Identify which cell holds the provided text, then report its (x, y) central coordinate. 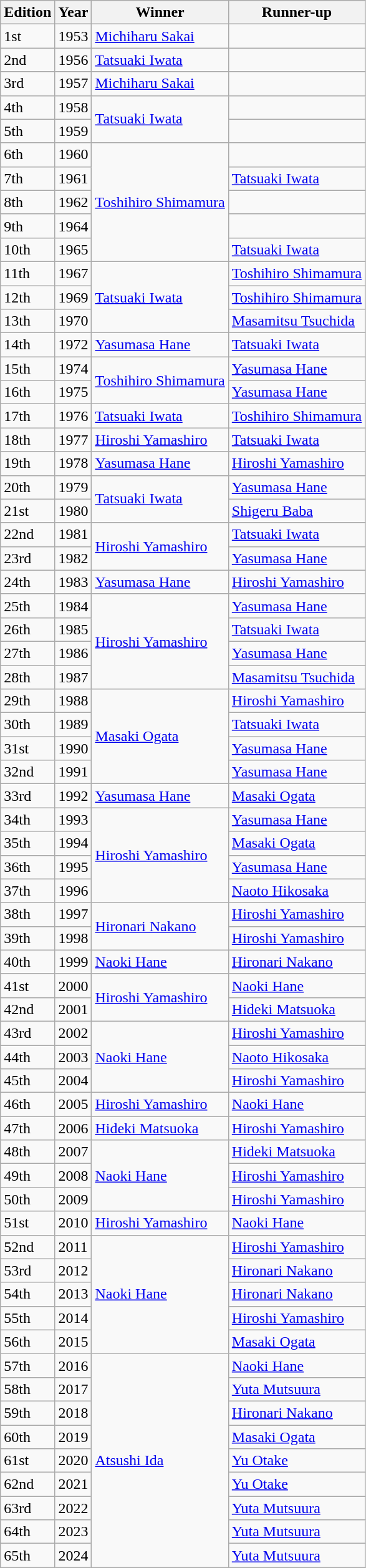
4th (27, 107)
40th (27, 962)
64th (27, 1532)
2nd (27, 60)
24th (27, 582)
1981 (74, 535)
2001 (74, 1009)
8th (27, 202)
50th (27, 1199)
20th (27, 487)
56th (27, 1342)
32nd (27, 772)
2010 (74, 1223)
1969 (74, 298)
2004 (74, 1081)
1972 (74, 345)
9th (27, 226)
1982 (74, 558)
1992 (74, 796)
52nd (27, 1247)
1977 (74, 440)
33rd (27, 796)
22nd (27, 535)
26th (27, 629)
23rd (27, 558)
1956 (74, 60)
7th (27, 178)
1962 (74, 202)
2005 (74, 1105)
17th (27, 416)
1967 (74, 273)
2017 (74, 1389)
1986 (74, 653)
45th (27, 1081)
2019 (74, 1436)
1961 (74, 178)
65th (27, 1556)
1996 (74, 891)
1987 (74, 677)
2013 (74, 1294)
1959 (74, 131)
47th (27, 1128)
5th (27, 131)
1984 (74, 606)
2011 (74, 1247)
Edition (27, 12)
1960 (74, 155)
43rd (27, 1033)
42nd (27, 1009)
2018 (74, 1413)
63rd (27, 1508)
53rd (27, 1270)
1991 (74, 772)
30th (27, 725)
2007 (74, 1152)
11th (27, 273)
12th (27, 298)
13th (27, 321)
1980 (74, 511)
Atsushi Ida (160, 1461)
51st (27, 1223)
6th (27, 155)
3rd (27, 84)
Shigeru Baba (297, 511)
14th (27, 345)
2003 (74, 1057)
2022 (74, 1508)
31st (27, 748)
2015 (74, 1342)
58th (27, 1389)
2009 (74, 1199)
1975 (74, 392)
25th (27, 606)
62nd (27, 1484)
37th (27, 891)
1997 (74, 914)
1953 (74, 36)
54th (27, 1294)
1983 (74, 582)
59th (27, 1413)
18th (27, 440)
41st (27, 985)
1985 (74, 629)
15th (27, 369)
60th (27, 1436)
19th (27, 463)
1974 (74, 369)
1958 (74, 107)
21st (27, 511)
2024 (74, 1556)
2016 (74, 1365)
28th (27, 677)
Year (74, 12)
35th (27, 843)
Winner (160, 12)
1st (27, 36)
16th (27, 392)
57th (27, 1365)
61st (27, 1461)
10th (27, 249)
48th (27, 1152)
1988 (74, 701)
1994 (74, 843)
2021 (74, 1484)
2002 (74, 1033)
49th (27, 1176)
2014 (74, 1318)
1990 (74, 748)
1965 (74, 249)
55th (27, 1318)
1964 (74, 226)
1976 (74, 416)
36th (27, 867)
2020 (74, 1461)
1978 (74, 463)
1970 (74, 321)
1993 (74, 820)
2012 (74, 1270)
2023 (74, 1532)
2008 (74, 1176)
1979 (74, 487)
1989 (74, 725)
1998 (74, 938)
34th (27, 820)
46th (27, 1105)
44th (27, 1057)
29th (27, 701)
27th (27, 653)
38th (27, 914)
Runner-up (297, 12)
2006 (74, 1128)
1995 (74, 867)
39th (27, 938)
2000 (74, 985)
1999 (74, 962)
1957 (74, 84)
